From the cell containing the given text, extract its center point as [X, Y] coordinate. 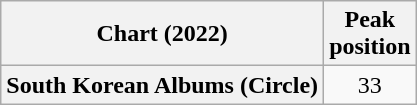
South Korean Albums (Circle) [162, 85]
Peakposition [370, 34]
33 [370, 85]
Chart (2022) [162, 34]
